Identify which cell holds the provided text, then report its (x, y) central coordinate. 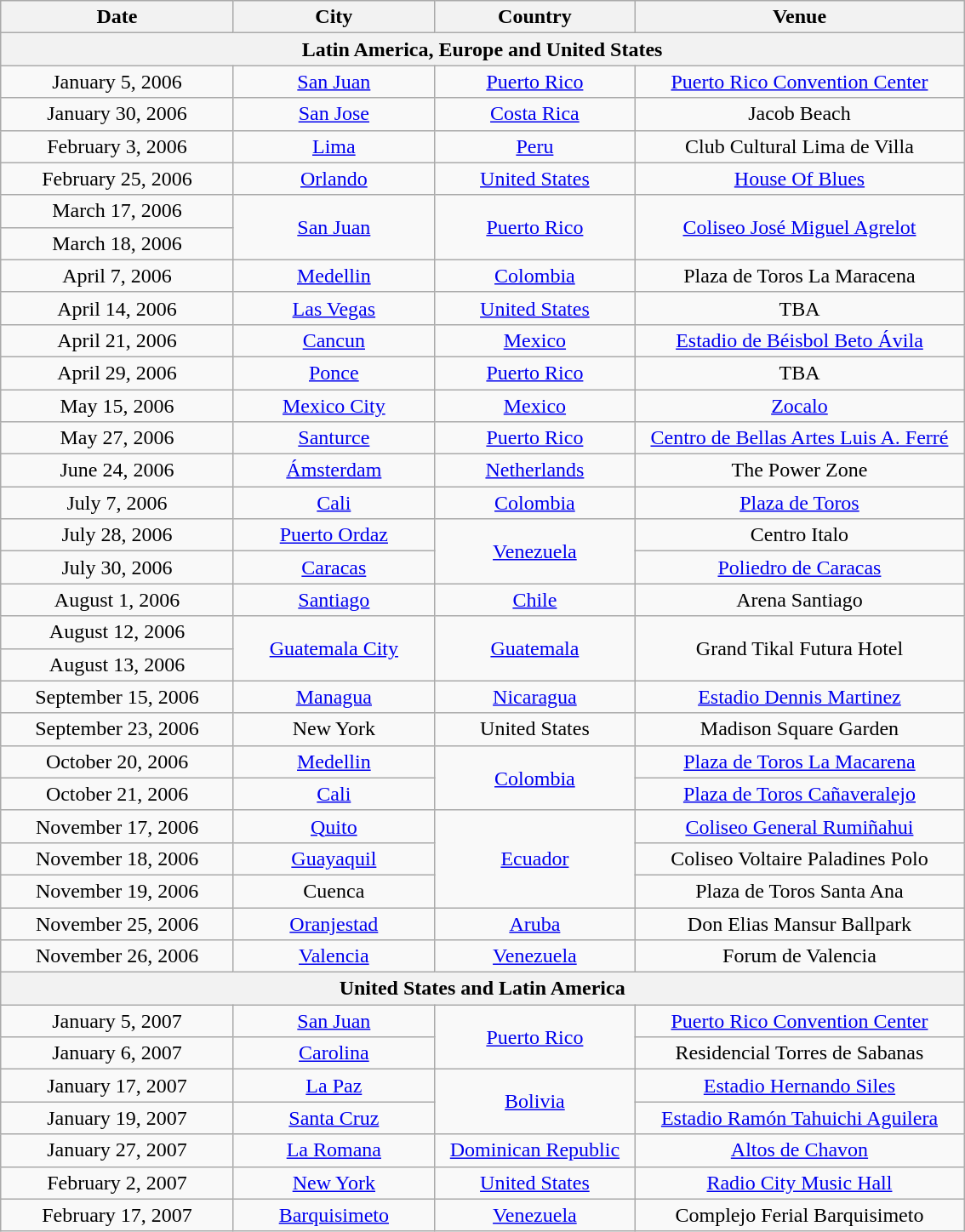
July 7, 2006 (117, 503)
Barquisimeto (334, 1215)
Altos de Chavon (799, 1150)
March 17, 2006 (117, 211)
Residencial Torres de Sabanas (799, 1053)
August 12, 2006 (117, 632)
October 21, 2006 (117, 794)
Plaza de Toros Santa Ana (799, 891)
Radio City Music Hall (799, 1183)
Costa Rica (534, 114)
Poliedro de Caracas (799, 568)
February 17, 2007 (117, 1215)
Oranjestad (334, 923)
Date (117, 17)
September 15, 2006 (117, 697)
Plaza de Toros La Macarena (799, 761)
November 25, 2006 (117, 923)
Jacob Beach (799, 114)
Estadio Ramón Tahuichi Aguilera (799, 1118)
September 23, 2006 (117, 729)
La Romana (334, 1150)
Managua (334, 697)
San Jose (334, 114)
April 7, 2006 (117, 276)
Santurce (334, 438)
Orlando (334, 179)
Estadio Hernando Siles (799, 1086)
Guayaquil (334, 858)
Lima (334, 146)
Coliseo General Rumiñahui (799, 826)
The Power Zone (799, 471)
Plaza de Toros (799, 503)
Forum de Valencia (799, 956)
Santa Cruz (334, 1118)
Netherlands (534, 471)
Latin America, Europe and United States (482, 49)
Arena Santiago (799, 600)
Las Vegas (334, 308)
United States and Latin America (482, 989)
Centro de Bellas Artes Luis A. Ferré (799, 438)
Madison Square Garden (799, 729)
Zocalo (799, 406)
January 5, 2006 (117, 82)
January 19, 2007 (117, 1118)
Cancun (334, 340)
Centro Italo (799, 535)
Ámsterdam (334, 471)
January 5, 2007 (117, 1021)
Plaza de Toros Cañaveralejo (799, 794)
Complejo Ferial Barquisimeto (799, 1215)
Venue (799, 17)
July 28, 2006 (117, 535)
November 19, 2006 (117, 891)
January 6, 2007 (117, 1053)
Caracas (334, 568)
Estadio de Béisbol Beto Ávila (799, 340)
November 17, 2006 (117, 826)
Carolina (334, 1053)
Ecuador (534, 858)
Quito (334, 826)
April 14, 2006 (117, 308)
La Paz (334, 1086)
February 2, 2007 (117, 1183)
Ponce (334, 373)
Nicaragua (534, 697)
January 27, 2007 (117, 1150)
Coliseo José Miguel Agrelot (799, 227)
Coliseo Voltaire Paladines Polo (799, 858)
April 29, 2006 (117, 373)
March 18, 2006 (117, 243)
November 18, 2006 (117, 858)
February 3, 2006 (117, 146)
May 27, 2006 (117, 438)
February 25, 2006 (117, 179)
Club Cultural Lima de Villa (799, 146)
August 1, 2006 (117, 600)
Guatemala City (334, 648)
City (334, 17)
October 20, 2006 (117, 761)
Puerto Ordaz (334, 535)
Grand Tikal Futura Hotel (799, 648)
Santiago (334, 600)
Guatemala (534, 648)
Mexico City (334, 406)
Don Elias Mansur Ballpark (799, 923)
August 13, 2006 (117, 664)
November 26, 2006 (117, 956)
June 24, 2006 (117, 471)
Chile (534, 600)
Estadio Dennis Martinez (799, 697)
January 17, 2007 (117, 1086)
Plaza de Toros La Maracena (799, 276)
Aruba (534, 923)
Peru (534, 146)
Country (534, 17)
Dominican Republic (534, 1150)
House Of Blues (799, 179)
Bolivia (534, 1102)
April 21, 2006 (117, 340)
Valencia (334, 956)
May 15, 2006 (117, 406)
Cuenca (334, 891)
July 30, 2006 (117, 568)
January 30, 2006 (117, 114)
